Extract the [x, y] coordinate from the center of the cell holding the provided text.  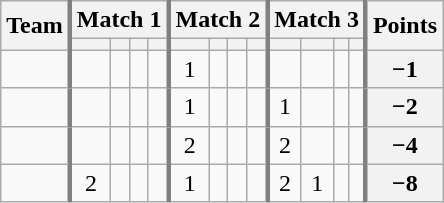
Match 3 [316, 20]
Match 1 [120, 20]
−8 [404, 183]
Match 2 [218, 20]
Points [404, 26]
−4 [404, 145]
−1 [404, 69]
−2 [404, 107]
Team [36, 26]
